Provide the (X, Y) coordinate of the cell's center where the given text is located.  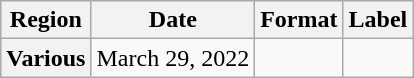
Label (378, 20)
Various (46, 58)
March 29, 2022 (173, 58)
Format (299, 20)
Date (173, 20)
Region (46, 20)
